Provide the (x, y) coordinate of the cell's center where the given text is located.  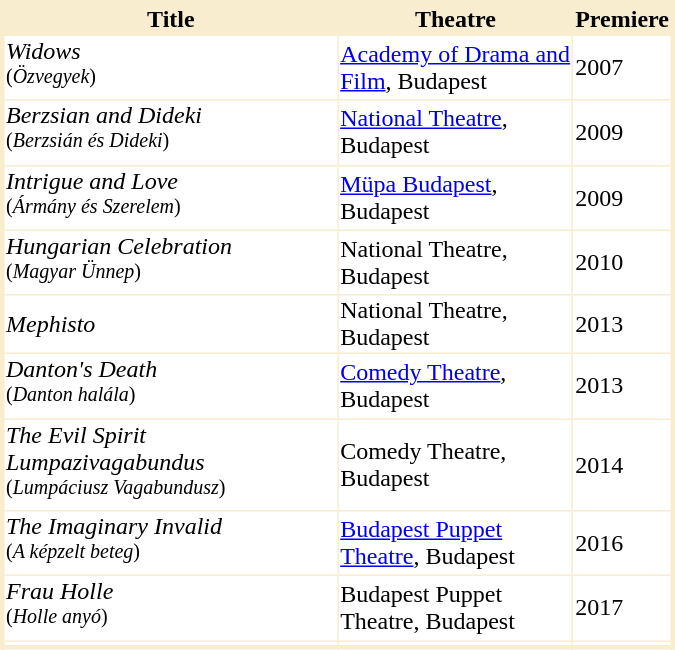
The Imaginary Invalid(A képzelt beteg) (170, 544)
Hungarian Celebration(Magyar Ünnep) (170, 262)
Academy of Drama and Film, Budapest (456, 68)
Theatre (456, 18)
The Evil Spirit Lumpazivagabundus(Lumpáciusz Vagabundusz) (170, 465)
Frau Holle(Holle anyó) (170, 608)
Intrigue and Love(Ármány és Szerelem) (170, 198)
Mephisto (170, 324)
Danton's Death(Danton halála) (170, 386)
2014 (623, 465)
Title (170, 18)
Müpa Budapest, Budapest (456, 198)
2010 (623, 262)
Widows(Özvegyek) (170, 68)
2017 (623, 608)
Premiere (623, 18)
2007 (623, 68)
2016 (623, 544)
Berzsian and Dideki(Berzsián és Dideki) (170, 132)
